Return the [X, Y] coordinate for the center point of the cell that contains the specified text.  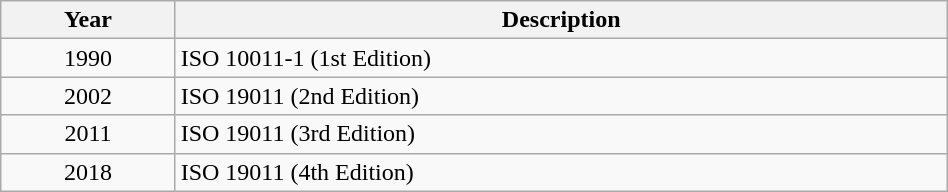
1990 [88, 58]
Description [561, 20]
2011 [88, 134]
2018 [88, 172]
ISO 19011 (3rd Edition) [561, 134]
ISO 19011 (2nd Edition) [561, 96]
ISO 10011-1 (1st Edition) [561, 58]
2002 [88, 96]
Year [88, 20]
ISO 19011 (4th Edition) [561, 172]
